Locate the cell with the specified text and output its [x, y] center coordinate. 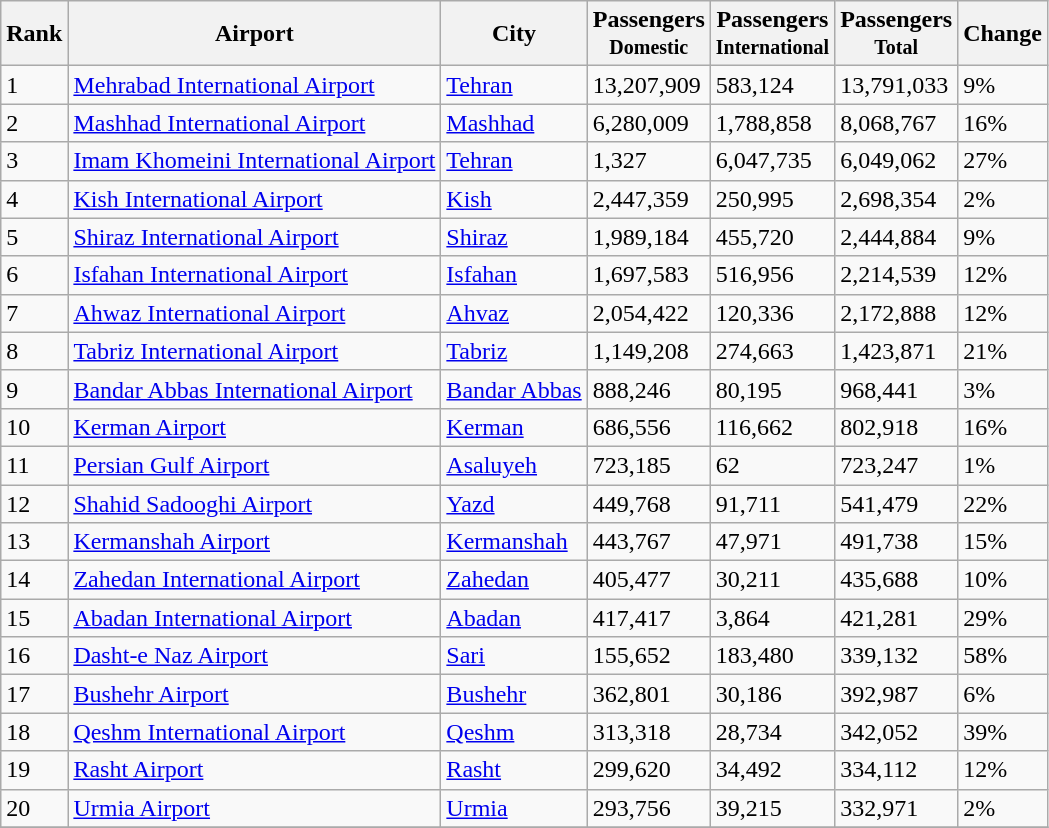
PassengersDomestic [648, 34]
116,662 [772, 427]
20 [34, 808]
Bandar Abbas [514, 389]
313,318 [648, 732]
80,195 [772, 389]
21% [1003, 351]
541,479 [896, 503]
443,767 [648, 542]
2,172,888 [896, 313]
Abadan [514, 618]
6% [1003, 694]
28,734 [772, 732]
Imam Khomeini International Airport [254, 161]
15% [1003, 542]
Kerman Airport [254, 427]
686,556 [648, 427]
PassengersTotal [896, 34]
3,864 [772, 618]
2,214,539 [896, 275]
1,423,871 [896, 351]
13,791,033 [896, 85]
516,956 [772, 275]
1,149,208 [648, 351]
Shiraz International Airport [254, 237]
39% [1003, 732]
342,052 [896, 732]
274,663 [772, 351]
Rasht Airport [254, 770]
91,711 [772, 503]
1,697,583 [648, 275]
18 [34, 732]
17 [34, 694]
405,477 [648, 580]
Zahedan [514, 580]
Bushehr Airport [254, 694]
334,112 [896, 770]
1,327 [648, 161]
14 [34, 580]
888,246 [648, 389]
2,444,884 [896, 237]
8 [34, 351]
Mehrabad International Airport [254, 85]
6,280,009 [648, 123]
Qeshm International Airport [254, 732]
62 [772, 465]
250,995 [772, 199]
9 [34, 389]
10% [1003, 580]
39,215 [772, 808]
435,688 [896, 580]
City [514, 34]
968,441 [896, 389]
47,971 [772, 542]
2,447,359 [648, 199]
8,068,767 [896, 123]
3 [34, 161]
Tabriz International Airport [254, 351]
30,211 [772, 580]
Kermanshah [514, 542]
Isfahan [514, 275]
Change [1003, 34]
6,047,735 [772, 161]
PassengersInternational [772, 34]
11 [34, 465]
455,720 [772, 237]
27% [1003, 161]
723,247 [896, 465]
Kermanshah Airport [254, 542]
Mashhad International Airport [254, 123]
Rasht [514, 770]
392,987 [896, 694]
Abadan International Airport [254, 618]
Urmia Airport [254, 808]
183,480 [772, 656]
Tabriz [514, 351]
22% [1003, 503]
332,971 [896, 808]
2,698,354 [896, 199]
7 [34, 313]
155,652 [648, 656]
293,756 [648, 808]
1% [1003, 465]
339,132 [896, 656]
Ahvaz [514, 313]
29% [1003, 618]
6,049,062 [896, 161]
Dasht-e Naz Airport [254, 656]
Qeshm [514, 732]
Persian Gulf Airport [254, 465]
5 [34, 237]
13,207,909 [648, 85]
Shiraz [514, 237]
Isfahan International Airport [254, 275]
723,185 [648, 465]
4 [34, 199]
1 [34, 85]
299,620 [648, 770]
12 [34, 503]
Shahid Sadooghi Airport [254, 503]
Bandar Abbas International Airport [254, 389]
15 [34, 618]
362,801 [648, 694]
1,989,184 [648, 237]
Zahedan International Airport [254, 580]
Asaluyeh [514, 465]
Ahwaz International Airport [254, 313]
802,918 [896, 427]
491,738 [896, 542]
Sari [514, 656]
120,336 [772, 313]
3% [1003, 389]
Kerman [514, 427]
583,124 [772, 85]
Airport [254, 34]
421,281 [896, 618]
Rank [34, 34]
13 [34, 542]
16 [34, 656]
10 [34, 427]
417,417 [648, 618]
19 [34, 770]
1,788,858 [772, 123]
34,492 [772, 770]
2,054,422 [648, 313]
449,768 [648, 503]
Yazd [514, 503]
6 [34, 275]
30,186 [772, 694]
Kish [514, 199]
58% [1003, 656]
Urmia [514, 808]
Bushehr [514, 694]
Kish International Airport [254, 199]
Mashhad [514, 123]
2 [34, 123]
